Capture the cell that displays the provided text and extract its (X, Y) central coordinate. 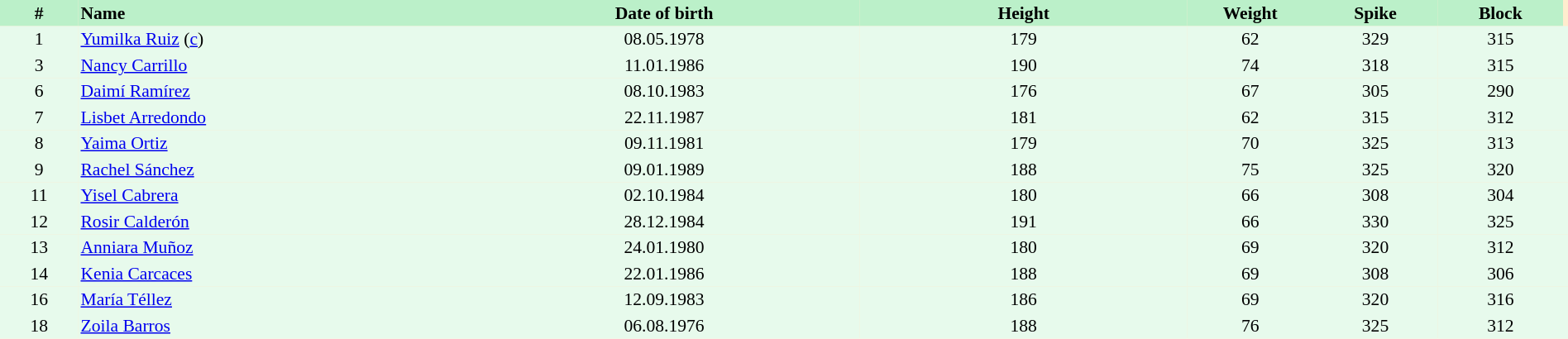
304 (1500, 195)
1 (39, 40)
8 (39, 144)
24.01.1980 (664, 248)
Daimí Ramírez (273, 91)
08.05.1978 (664, 40)
67 (1250, 91)
02.10.1984 (664, 195)
Spike (1374, 13)
Zoila Barros (273, 326)
11.01.1986 (664, 65)
Yumilka Ruiz (c) (273, 40)
7 (39, 117)
Name (273, 13)
28.12.1984 (664, 222)
12.09.1983 (664, 299)
181 (1024, 117)
Nancy Carrillo (273, 65)
191 (1024, 222)
14 (39, 274)
74 (1250, 65)
306 (1500, 274)
# (39, 13)
Height (1024, 13)
Weight (1250, 13)
316 (1500, 299)
06.08.1976 (664, 326)
Date of birth (664, 13)
08.10.1983 (664, 91)
09.11.1981 (664, 144)
13 (39, 248)
16 (39, 299)
6 (39, 91)
329 (1374, 40)
Kenia Carcaces (273, 274)
330 (1374, 222)
22.11.1987 (664, 117)
Anniara Muñoz (273, 248)
Block (1500, 13)
190 (1024, 65)
176 (1024, 91)
186 (1024, 299)
313 (1500, 144)
Lisbet Arredondo (273, 117)
318 (1374, 65)
9 (39, 169)
Yaima Ortiz (273, 144)
290 (1500, 91)
22.01.1986 (664, 274)
Yisel Cabrera (273, 195)
09.01.1989 (664, 169)
12 (39, 222)
305 (1374, 91)
3 (39, 65)
11 (39, 195)
Rachel Sánchez (273, 169)
70 (1250, 144)
Rosir Calderón (273, 222)
18 (39, 326)
75 (1250, 169)
76 (1250, 326)
María Téllez (273, 299)
